Output the [X, Y] coordinate of the center of the cell containing the given text.  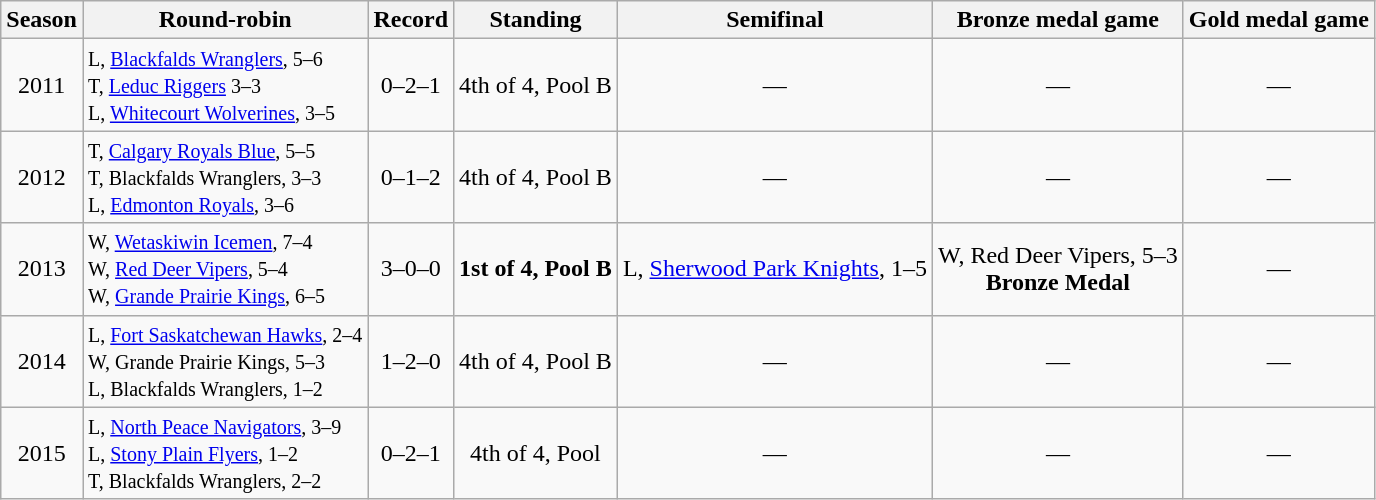
W, Wetaskiwin Icemen, 7–4W, Red Deer Vipers, 5–4W, Grande Prairie Kings, 6–5 [224, 269]
Round-robin [224, 20]
0–1–2 [411, 177]
2013 [42, 269]
2015 [42, 453]
2012 [42, 177]
1st of 4, Pool B [536, 269]
Bronze medal game [1058, 20]
Season [42, 20]
Semifinal [774, 20]
L, Blackfalds Wranglers, 5–6T, Leduc Riggers 3–3L, Whitecourt Wolverines, 3–5 [224, 85]
2014 [42, 361]
L, Sherwood Park Knights, 1–5 [774, 269]
L, North Peace Navigators, 3–9L, Stony Plain Flyers, 1–2T, Blackfalds Wranglers, 2–2 [224, 453]
Record [411, 20]
Standing [536, 20]
W, Red Deer Vipers, 5–3Bronze Medal [1058, 269]
3–0–0 [411, 269]
1–2–0 [411, 361]
Gold medal game [1278, 20]
4th of 4, Pool [536, 453]
2011 [42, 85]
T, Calgary Royals Blue, 5–5T, Blackfalds Wranglers, 3–3L, Edmonton Royals, 3–6 [224, 177]
L, Fort Saskatchewan Hawks, 2–4W, Grande Prairie Kings, 5–3L, Blackfalds Wranglers, 1–2 [224, 361]
